Detect which cell encompasses the target text, then output its [x, y] center coordinate. 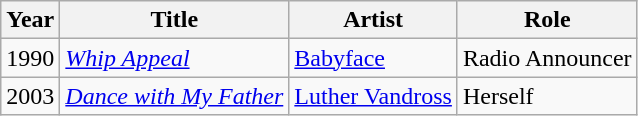
Title [174, 20]
Whip Appeal [174, 58]
Luther Vandross [374, 96]
1990 [30, 58]
Babyface [374, 58]
Dance with My Father [174, 96]
Herself [547, 96]
Role [547, 20]
Year [30, 20]
Radio Announcer [547, 58]
Artist [374, 20]
2003 [30, 96]
